Identify which cell holds the provided text, then report its [x, y] central coordinate. 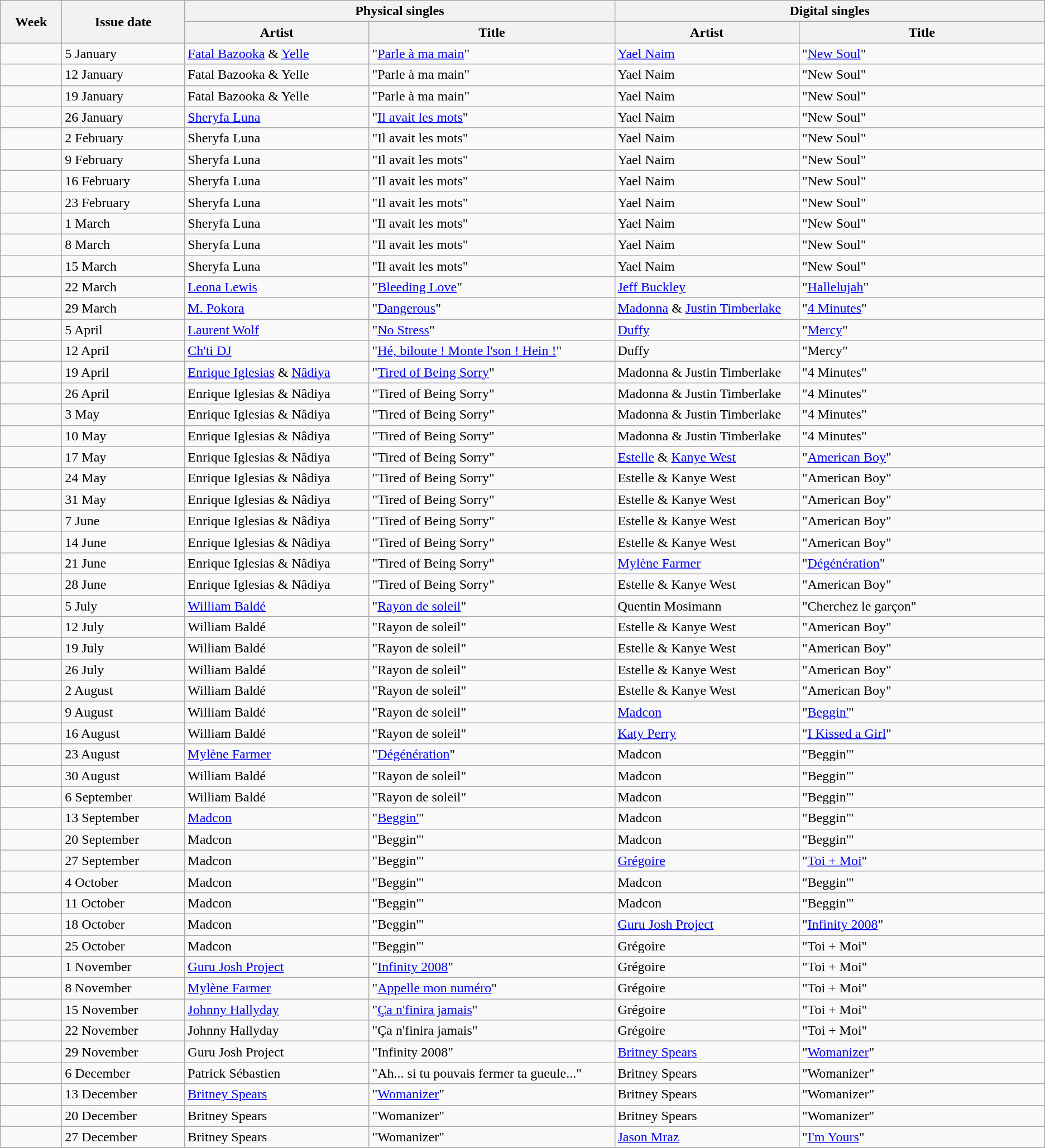
Katy Perry [707, 733]
16 August [123, 733]
Issue date [123, 22]
"Ah... si tu pouvais fermer ta gueule..." [492, 1073]
Jason Mraz [707, 1137]
7 June [123, 521]
19 July [123, 649]
12 April [123, 351]
Digital singles [830, 11]
"Dangerous" [492, 309]
4 October [123, 882]
9 February [123, 160]
Ch'ti DJ [277, 351]
"Bleeding Love" [492, 287]
15 November [123, 1010]
1 March [123, 223]
19 January [123, 96]
"I'm Yours" [922, 1137]
26 April [123, 393]
20 December [123, 1116]
20 September [123, 839]
Quentin Mosimann [707, 606]
23 August [123, 755]
19 April [123, 372]
Week [31, 22]
15 March [123, 266]
Patrick Sébastien [277, 1073]
24 May [123, 478]
28 June [123, 584]
2 February [123, 138]
M. Pokora [277, 309]
11 October [123, 903]
10 May [123, 436]
1 November [123, 967]
5 January [123, 54]
27 December [123, 1137]
22 March [123, 287]
27 September [123, 861]
25 October [123, 946]
29 November [123, 1052]
6 September [123, 797]
"No Stress" [492, 330]
8 November [123, 988]
Jeff Buckley [707, 287]
Physical singles [400, 11]
26 January [123, 117]
9 August [123, 712]
21 June [123, 563]
8 March [123, 244]
13 December [123, 1094]
"Appelle mon numéro" [492, 988]
18 October [123, 924]
"Hallelujah" [922, 287]
31 May [123, 499]
"Hé, biloute ! Monte l'son ! Hein !" [492, 351]
22 November [123, 1031]
"Cherchez le garçon" [922, 606]
12 January [123, 75]
2 August [123, 691]
Leona Lewis [277, 287]
29 March [123, 309]
13 September [123, 818]
17 May [123, 457]
16 February [123, 181]
6 December [123, 1073]
Laurent Wolf [277, 330]
3 May [123, 415]
30 August [123, 776]
"I Kissed a Girl" [922, 733]
5 July [123, 606]
14 June [123, 542]
12 July [123, 627]
26 July [123, 670]
23 February [123, 202]
5 April [123, 330]
